Locate the cell with the specified text and output its [X, Y] center coordinate. 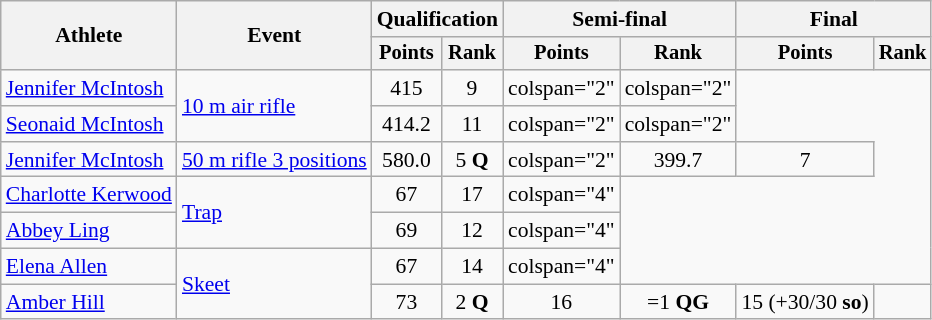
Athlete [89, 36]
2 Q [472, 302]
9 [472, 88]
Event [274, 36]
5 Q [472, 160]
10 m air rifle [274, 106]
Qualification [438, 19]
414.2 [406, 124]
Amber Hill [89, 302]
73 [406, 302]
Elena Allen [89, 267]
15 (+30/30 so) [804, 302]
7 [804, 160]
Skeet [274, 284]
580.0 [406, 160]
12 [472, 231]
Final [834, 19]
16 [562, 302]
11 [472, 124]
Seonaid McIntosh [89, 124]
14 [472, 267]
50 m rifle 3 positions [274, 160]
Semi-final [620, 19]
399.7 [678, 160]
Trap [274, 212]
415 [406, 88]
=1 QG [678, 302]
17 [472, 195]
Charlotte Kerwood [89, 195]
Abbey Ling [89, 231]
69 [406, 231]
